Detect which cell encompasses the target text, then output its [X, Y] center coordinate. 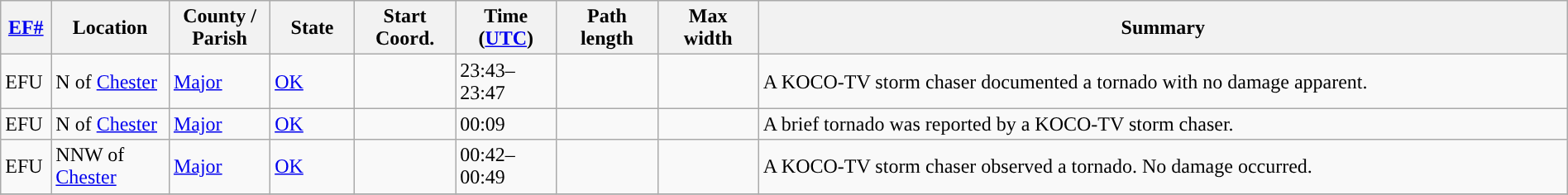
Time (UTC) [506, 28]
00:42–00:49 [506, 167]
Start Coord. [404, 28]
County / Parish [219, 28]
A brief tornado was reported by a KOCO-TV storm chaser. [1163, 124]
EF# [26, 28]
NNW of Chester [111, 167]
Max width [708, 28]
A KOCO-TV storm chaser observed a tornado. No damage occurred. [1163, 167]
Location [111, 28]
23:43–23:47 [506, 81]
00:09 [506, 124]
Summary [1163, 28]
Path length [607, 28]
State [313, 28]
A KOCO-TV storm chaser documented a tornado with no damage apparent. [1163, 81]
